Find where the given text appears and provide that cell's center as [X, Y] coordinate. 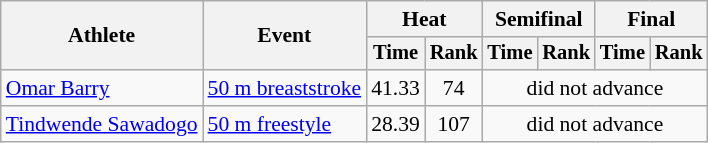
Tindwende Sawadogo [102, 124]
50 m breaststroke [285, 88]
Omar Barry [102, 88]
Athlete [102, 36]
Final [651, 19]
28.39 [396, 124]
50 m freestyle [285, 124]
Heat [424, 19]
Semifinal [538, 19]
74 [454, 88]
41.33 [396, 88]
Event [285, 36]
107 [454, 124]
